Extract the [X, Y] coordinate from the center of the cell holding the provided text.  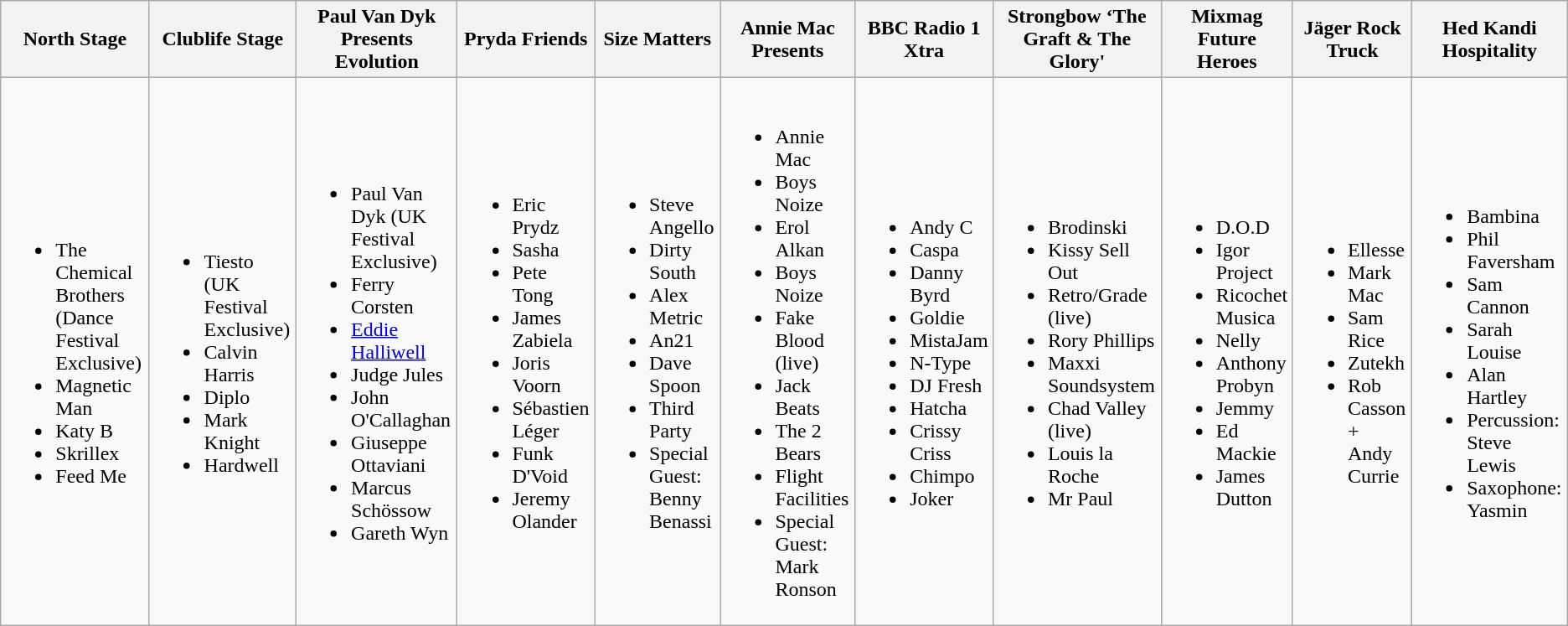
Clublife Stage [223, 39]
BambinaPhil FavershamSam CannonSarah LouiseAlan HartleyPercussion: Steve LewisSaxophone: Yasmin [1490, 352]
Mixmag Future Heroes [1226, 39]
North Stage [75, 39]
Tiesto (UK Festival Exclusive)Calvin HarrisDiploMark KnightHardwell [223, 352]
Eric PrydzSashaPete TongJames ZabielaJoris VoornSébastien LégerFunk D'VoidJeremy Olander [526, 352]
Size Matters [658, 39]
Pryda Friends [526, 39]
The Chemical Brothers (Dance Festival Exclusive)Magnetic ManKaty BSkrillexFeed Me [75, 352]
Paul Van Dyk Presents Evolution [377, 39]
BBC Radio 1 Xtra [925, 39]
Jäger Rock Truck [1352, 39]
Paul Van Dyk (UK Festival Exclusive)Ferry CorstenEddie HalliwellJudge JulesJohn O'CallaghanGiuseppe OttavianiMarcus SchössowGareth Wyn [377, 352]
Andy CCaspaDanny ByrdGoldieMistaJamN-TypeDJ FreshHatchaCrissy CrissChimpoJoker [925, 352]
BrodinskiKissy Sell OutRetro/Grade (live)Rory PhillipsMaxxi SoundsystemChad Valley (live)Louis la RocheMr Paul [1077, 352]
Steve AngelloDirty SouthAlex MetricAn21Dave SpoonThird PartySpecial Guest: Benny Benassi [658, 352]
Hed Kandi Hospitality [1490, 39]
Strongbow ‘The Graft & The Glory' [1077, 39]
Annie MacBoys NoizeErol AlkanBoys NoizeFake Blood (live)Jack BeatsThe 2 BearsFlight FacilitiesSpecial Guest: Mark Ronson [787, 352]
D.O.DIgor ProjectRicochet MusicaNellyAnthony ProbynJemmyEd MackieJames Dutton [1226, 352]
Annie Mac Presents [787, 39]
EllesseMark MacSam RiceZutekhRob Casson + Andy Currie [1352, 352]
